Determine the (X, Y) coordinate at the center of the cell enclosing the given text.  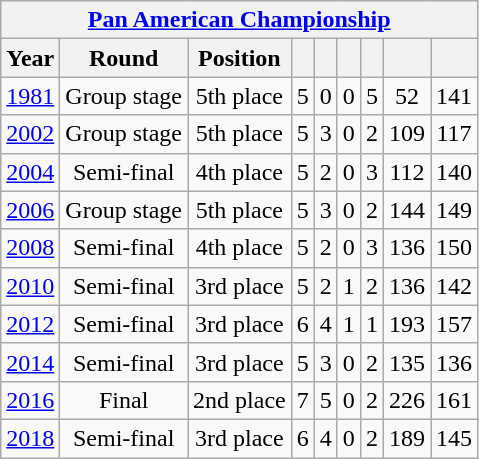
226 (406, 400)
1981 (30, 96)
150 (454, 248)
2016 (30, 400)
2nd place (240, 400)
2002 (30, 134)
2004 (30, 172)
7 (302, 400)
117 (454, 134)
135 (406, 362)
193 (406, 324)
Position (240, 58)
144 (406, 210)
Final (124, 400)
Year (30, 58)
157 (454, 324)
142 (454, 286)
2010 (30, 286)
189 (406, 438)
145 (454, 438)
161 (454, 400)
109 (406, 134)
52 (406, 96)
112 (406, 172)
Pan American Championship (240, 20)
2006 (30, 210)
2014 (30, 362)
140 (454, 172)
141 (454, 96)
149 (454, 210)
2018 (30, 438)
2008 (30, 248)
2012 (30, 324)
Round (124, 58)
